Search for the cell housing the specified text and yield its (x, y) center coordinate. 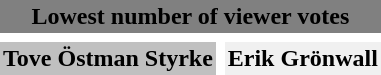
Lowest number of viewer votes (190, 16)
Erik Grönwall (303, 58)
Tove Östman Styrke (108, 58)
